Capture the cell that displays the provided text and extract its (x, y) central coordinate. 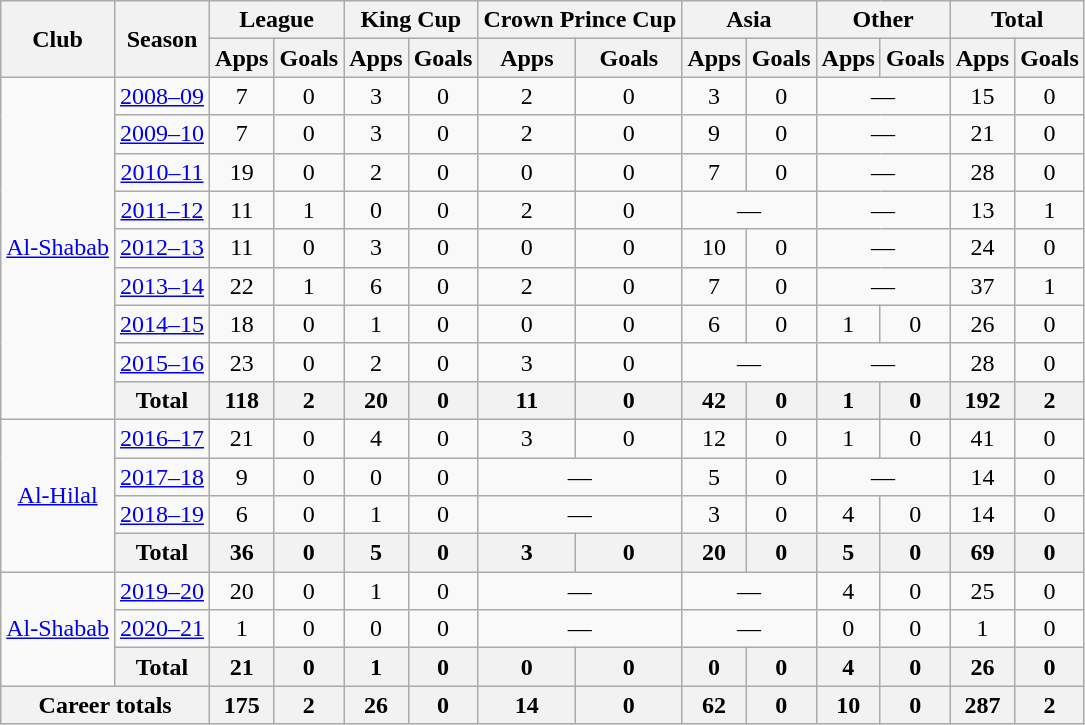
2018–19 (162, 515)
2012–13 (162, 248)
2019–20 (162, 591)
12 (714, 438)
192 (982, 400)
2017–18 (162, 477)
Season (162, 39)
18 (242, 324)
Club (58, 39)
41 (982, 438)
2013–14 (162, 286)
Asia (749, 20)
23 (242, 362)
2008–09 (162, 96)
36 (242, 553)
2009–10 (162, 134)
175 (242, 705)
69 (982, 553)
2014–15 (162, 324)
37 (982, 286)
19 (242, 172)
League (277, 20)
22 (242, 286)
Crown Prince Cup (580, 20)
2010–11 (162, 172)
42 (714, 400)
2016–17 (162, 438)
2020–21 (162, 629)
62 (714, 705)
Other (883, 20)
287 (982, 705)
25 (982, 591)
24 (982, 248)
Career totals (106, 705)
13 (982, 210)
15 (982, 96)
2015–16 (162, 362)
Al-Hilal (58, 495)
118 (242, 400)
2011–12 (162, 210)
King Cup (411, 20)
